From the cell containing the given text, extract its center point as (X, Y) coordinate. 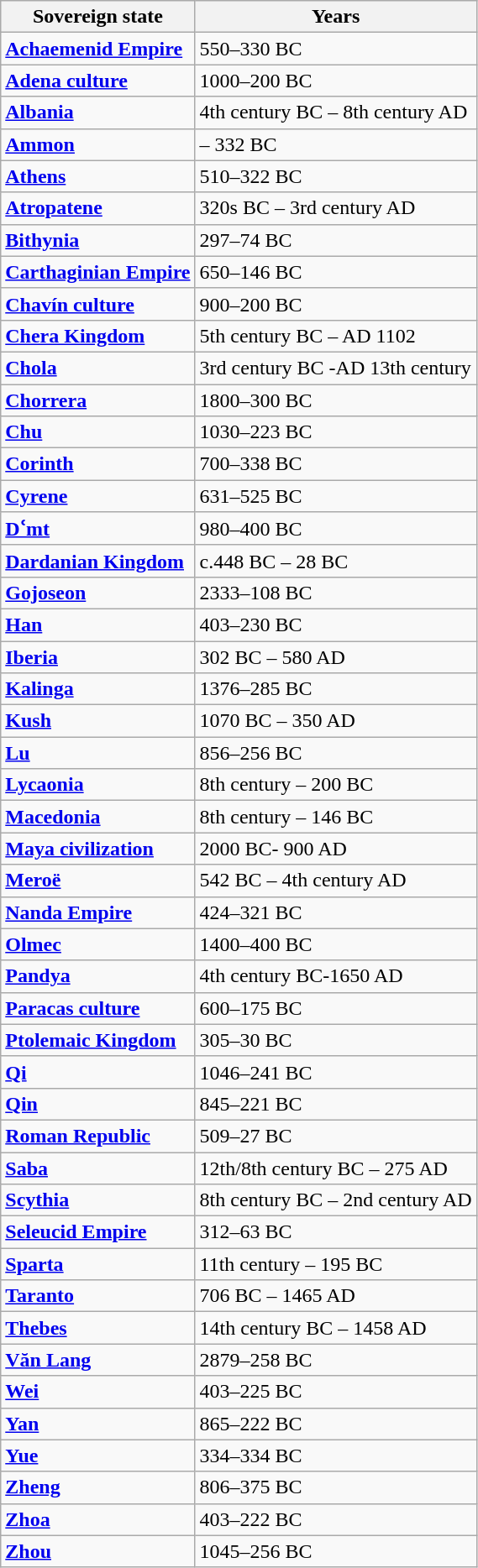
403–230 BC (336, 625)
11th century – 195 BC (336, 1264)
– 332 BC (336, 144)
856–256 BC (336, 753)
Taranto (97, 1296)
424–321 BC (336, 912)
2333–108 BC (336, 593)
631–525 BC (336, 496)
Bithynia (97, 240)
1045–256 BC (336, 1551)
Seleucid Empire (97, 1232)
900–200 BC (336, 304)
3rd century BC -AD 13th century (336, 368)
Athens (97, 176)
Zheng (97, 1487)
Han (97, 625)
302 BC – 580 AD (336, 657)
700–338 BC (336, 464)
312–63 BC (336, 1232)
334–334 BC (336, 1456)
Yue (97, 1456)
Kalinga (97, 689)
8th century BC – 2nd century AD (336, 1200)
Chavín culture (97, 304)
Kush (97, 721)
980–400 BC (336, 529)
Olmec (97, 944)
Wei (97, 1392)
542 BC – 4th century AD (336, 881)
1046–241 BC (336, 1072)
1376–285 BC (336, 689)
Cyrene (97, 496)
510–322 BC (336, 176)
2000 BC- 900 AD (336, 849)
2879–258 BC (336, 1360)
Pandya (97, 976)
Maya civilization (97, 849)
Adena culture (97, 81)
4th century BC – 8th century AD (336, 112)
Qi (97, 1072)
Atropatene (97, 208)
305–30 BC (336, 1040)
Qin (97, 1104)
5th century BC – AD 1102 (336, 336)
320s BC – 3rd century AD (336, 208)
Meroë (97, 881)
Macedonia (97, 817)
Gojoseon (97, 593)
Dardanian Kingdom (97, 561)
8th century – 146 BC (336, 817)
12th/8th century BC – 275 AD (336, 1168)
1400–400 BC (336, 944)
Yan (97, 1424)
Paracas culture (97, 1008)
14th century BC – 1458 AD (336, 1328)
806–375 BC (336, 1487)
Ammon (97, 144)
Nanda Empire (97, 912)
Văn Lang (97, 1360)
845–221 BC (336, 1104)
1800–300 BC (336, 400)
865–222 BC (336, 1424)
550–330 BC (336, 49)
Years (336, 17)
509–27 BC (336, 1136)
Carthaginian Empire (97, 272)
Scythia (97, 1200)
Saba (97, 1168)
8th century – 200 BC (336, 785)
Iberia (97, 657)
297–74 BC (336, 240)
c.448 BC – 28 BC (336, 561)
Thebes (97, 1328)
Achaemenid Empire (97, 49)
Lu (97, 753)
Chera Kingdom (97, 336)
403–222 BC (336, 1519)
Dʿmt (97, 529)
Zhou (97, 1551)
600–175 BC (336, 1008)
Sparta (97, 1264)
Chorrera (97, 400)
706 BC – 1465 AD (336, 1296)
Roman Republic (97, 1136)
650–146 BC (336, 272)
1070 BC – 350 AD (336, 721)
Sovereign state (97, 17)
1030–223 BC (336, 432)
Chu (97, 432)
Lycaonia (97, 785)
4th century BC-1650 AD (336, 976)
Zhoa (97, 1519)
Ptolemaic Kingdom (97, 1040)
1000–200 BC (336, 81)
Corinth (97, 464)
403–225 BC (336, 1392)
Albania (97, 112)
Chola (97, 368)
